Find where the given text appears and provide that cell's center as (X, Y) coordinate. 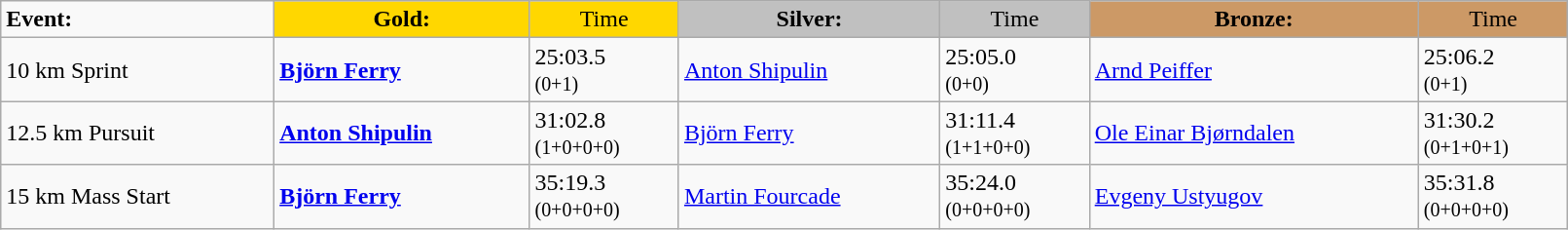
25:06.2(0+1) (1493, 70)
12.5 km Pursuit (138, 133)
Gold: (402, 19)
Bronze: (1254, 19)
31:30.2(0+1+0+1) (1493, 133)
35:24.0(0+0+0+0) (1014, 197)
35:31.8(0+0+0+0) (1493, 197)
15 km Mass Start (138, 197)
Arnd Peiffer (1254, 70)
Martin Fourcade (809, 197)
Evgeny Ustyugov (1254, 197)
35:19.3(0+0+0+0) (603, 197)
25:05.0(0+0) (1014, 70)
Event: (138, 19)
Ole Einar Bjørndalen (1254, 133)
25:03.5(0+1) (603, 70)
31:11.4(1+1+0+0) (1014, 133)
10 km Sprint (138, 70)
Silver: (809, 19)
31:02.8(1+0+0+0) (603, 133)
